Determine the [x, y] coordinate at the center of the cell enclosing the given text.  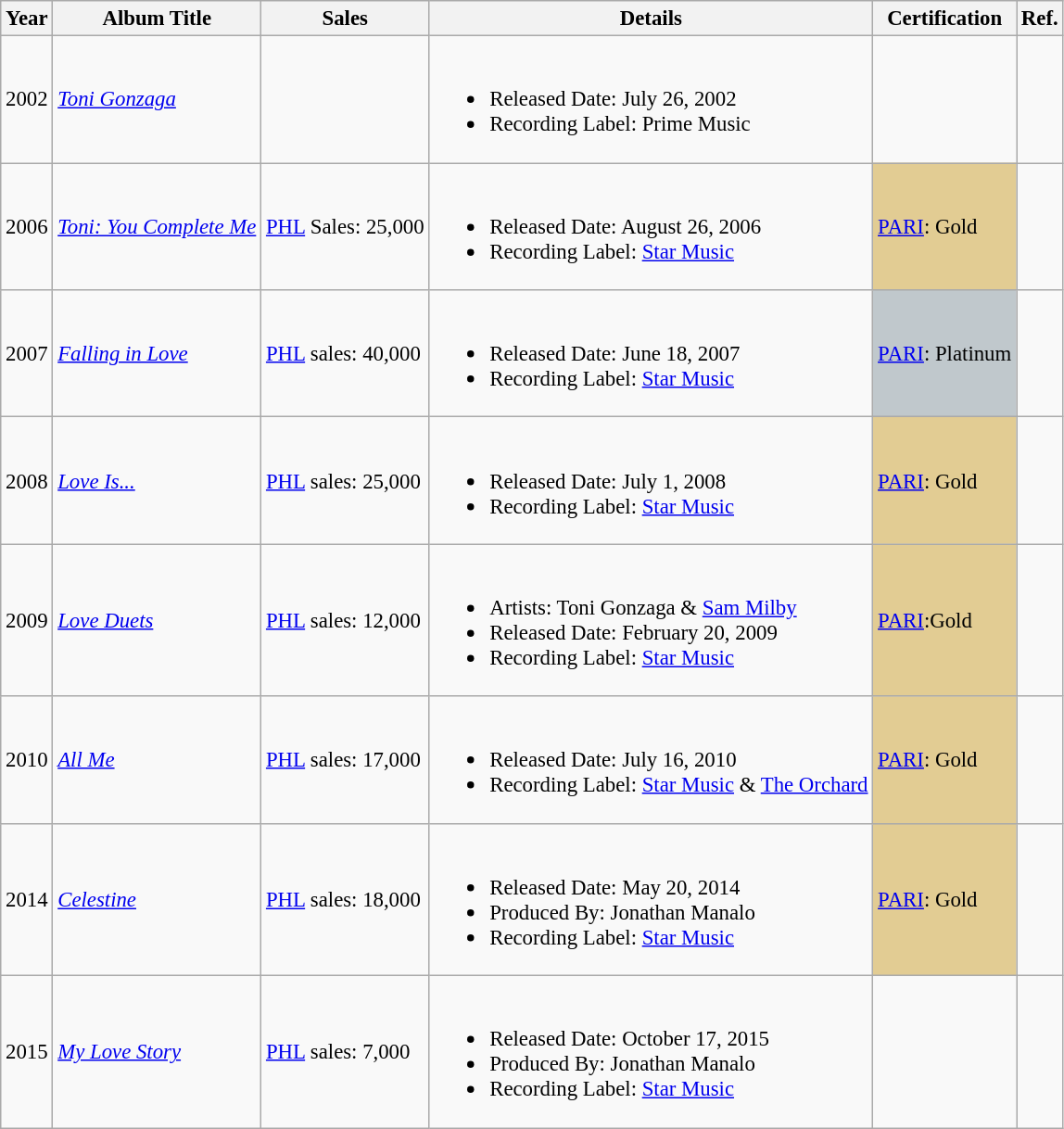
Sales [345, 19]
Love Duets [158, 620]
Released Date: August 26, 2006Recording Label: Star Music [651, 226]
PHL sales: 12,000 [345, 620]
Certification [945, 19]
2015 [27, 1052]
PHL sales: 7,000 [345, 1052]
PHL sales: 18,000 [345, 899]
PHL sales: 40,000 [345, 354]
Album Title [158, 19]
Ref. [1040, 19]
2009 [27, 620]
Released Date: July 16, 2010Recording Label: Star Music & The Orchard [651, 760]
Celestine [158, 899]
Details [651, 19]
Falling in Love [158, 354]
Artists: Toni Gonzaga & Sam MilbyReleased Date: February 20, 2009Recording Label: Star Music [651, 620]
2008 [27, 480]
Toni: You Complete Me [158, 226]
My Love Story [158, 1052]
PHL sales: 25,000 [345, 480]
Toni Gonzaga [158, 100]
Love Is... [158, 480]
Released Date: June 18, 2007Recording Label: Star Music [651, 354]
PARI:Gold [945, 620]
PARI: Platinum [945, 354]
Released Date: July 26, 2002Recording Label: Prime Music [651, 100]
2002 [27, 100]
PHL sales: 17,000 [345, 760]
2010 [27, 760]
2006 [27, 226]
Year [27, 19]
2014 [27, 899]
Released Date: May 20, 2014Produced By: Jonathan ManaloRecording Label: Star Music [651, 899]
Released Date: October 17, 2015Produced By: Jonathan ManaloRecording Label: Star Music [651, 1052]
All Me [158, 760]
PHL Sales: 25,000 [345, 226]
2007 [27, 354]
Released Date: July 1, 2008Recording Label: Star Music [651, 480]
